Return the (X, Y) coordinate for the center point of the cell that contains the specified text.  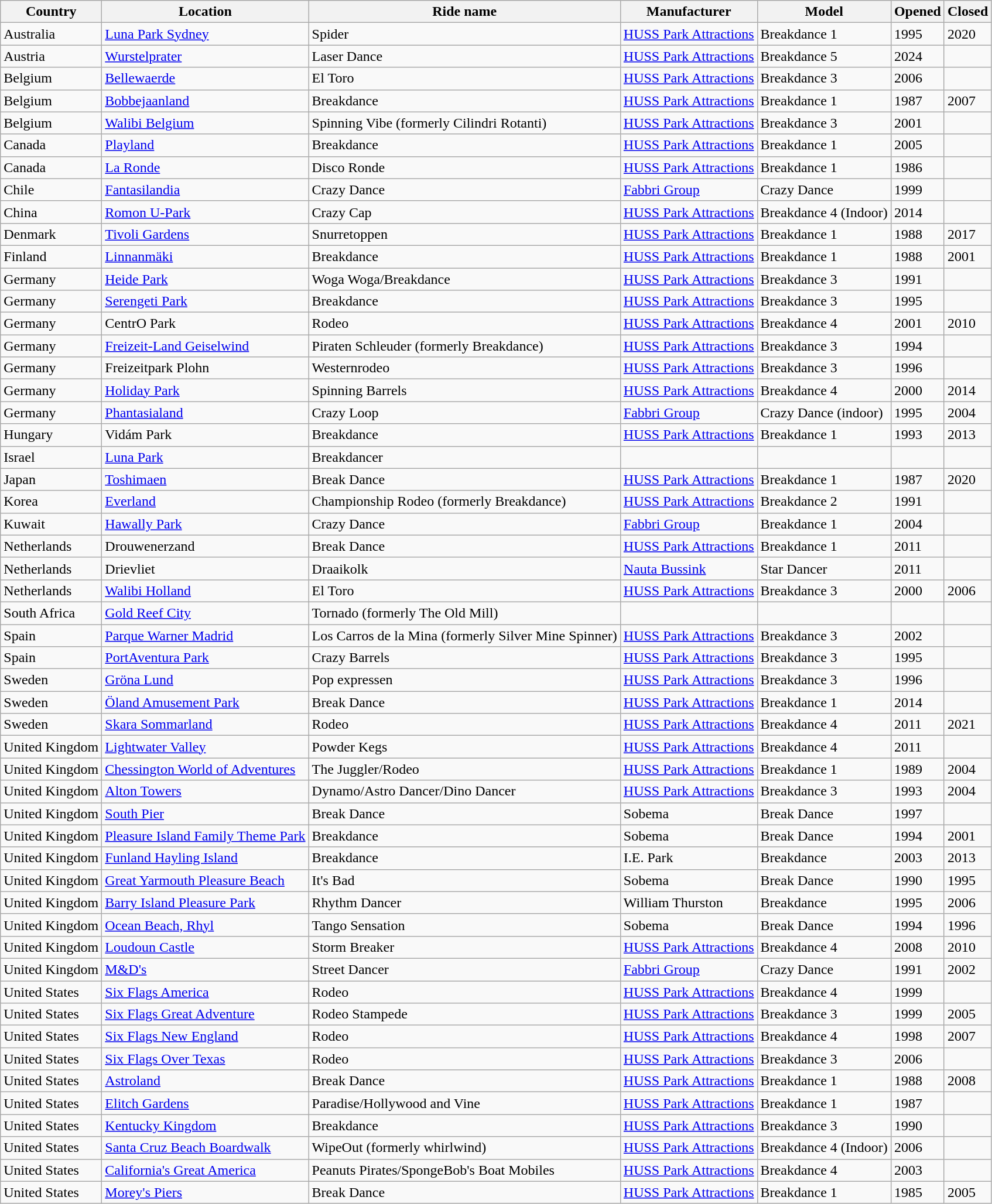
Linnanmäki (205, 256)
Spinning Barrels (464, 390)
Walibi Belgium (205, 123)
Opened (917, 12)
Funland Hayling Island (205, 858)
Bobbejaanland (205, 101)
Tango Sensation (464, 925)
Finland (52, 256)
Playland (205, 145)
Disco Ronde (464, 167)
Crazy Loop (464, 413)
Astroland (205, 1081)
Ocean Beach, Rhyl (205, 925)
Six Flags New England (205, 1037)
Öland Amusement Park (205, 702)
2024 (917, 56)
Serengeti Park (205, 301)
Laser Dance (464, 56)
Peanuts Pirates/SpongeBob's Boat Mobiles (464, 1170)
Kentucky Kingdom (205, 1126)
Powder Kegs (464, 747)
Wurstelprater (205, 56)
Pop expressen (464, 680)
Drievliet (205, 568)
Hawally Park (205, 524)
Denmark (52, 234)
Championship Rodeo (formerly Breakdance) (464, 502)
Location (205, 12)
Six Flags Over Texas (205, 1059)
Piraten Schleuder (formerly Breakdance) (464, 346)
Crazy Dance (indoor) (824, 413)
Skara Sommarland (205, 725)
1998 (917, 1037)
Rodeo Stampede (464, 1014)
Rhythm Dancer (464, 903)
WipeOut (formerly whirlwind) (464, 1148)
Bellewaerde (205, 78)
Gold Reef City (205, 613)
Freizeit-Land Geiselwind (205, 346)
Barry Island Pleasure Park (205, 903)
Great Yarmouth Pleasure Beach (205, 880)
Walibi Holland (205, 591)
Israel (52, 457)
Tivoli Gardens (205, 234)
Storm Breaker (464, 947)
Crazy Barrels (464, 658)
Drouwenerzand (205, 546)
Hungary (52, 435)
Country (52, 12)
Six Flags Great Adventure (205, 1014)
Australia (52, 34)
Heide Park (205, 279)
Six Flags America (205, 992)
Holiday Park (205, 390)
Lightwater Valley (205, 747)
Santa Cruz Beach Boardwalk (205, 1148)
M&D's (205, 969)
Korea (52, 502)
Manufacturer (689, 12)
Luna Park (205, 457)
Parque Warner Madrid (205, 635)
California's Great America (205, 1170)
Morey's Piers (205, 1192)
CentrO Park (205, 324)
Tornado (formerly The Old Mill) (464, 613)
William Thurston (689, 903)
Luna Park Sydney (205, 34)
Star Dancer (824, 568)
Model (824, 12)
PortAventura Park (205, 658)
Paradise/Hollywood and Vine (464, 1103)
Westernrodeo (464, 368)
Dynamo/Astro Dancer/Dino Dancer (464, 791)
Street Dancer (464, 969)
Loudoun Castle (205, 947)
Romon U-Park (205, 212)
Crazy Cap (464, 212)
2021 (967, 725)
Spinning Vibe (formerly Cilindri Rotanti) (464, 123)
Fantasilandia (205, 190)
Japan (52, 479)
Ride name (464, 12)
Spider (464, 34)
2017 (967, 234)
Alton Towers (205, 791)
The Juggler/Rodeo (464, 769)
Woga Woga/Breakdance (464, 279)
Toshimaen (205, 479)
It's Bad (464, 880)
South Pier (205, 814)
Freizeitpark Plohn (205, 368)
Pleasure Island Family Theme Park (205, 836)
1986 (917, 167)
Breakdance 5 (824, 56)
Chessington World of Adventures (205, 769)
Los Carros de la Mina (formerly Silver Mine Spinner) (464, 635)
Everland (205, 502)
Draaikolk (464, 568)
I.E. Park (689, 858)
Elitch Gardens (205, 1103)
Snurretoppen (464, 234)
1989 (917, 769)
Phantasialand (205, 413)
Gröna Lund (205, 680)
La Ronde (205, 167)
Nauta Bussink (689, 568)
Kuwait (52, 524)
Vidám Park (205, 435)
1985 (917, 1192)
Austria (52, 56)
1997 (917, 814)
China (52, 212)
Breakdancer (464, 457)
Closed (967, 12)
Breakdance 2 (824, 502)
South Africa (52, 613)
Chile (52, 190)
